Extract the (x, y) coordinate from the center of the cell holding the provided text.  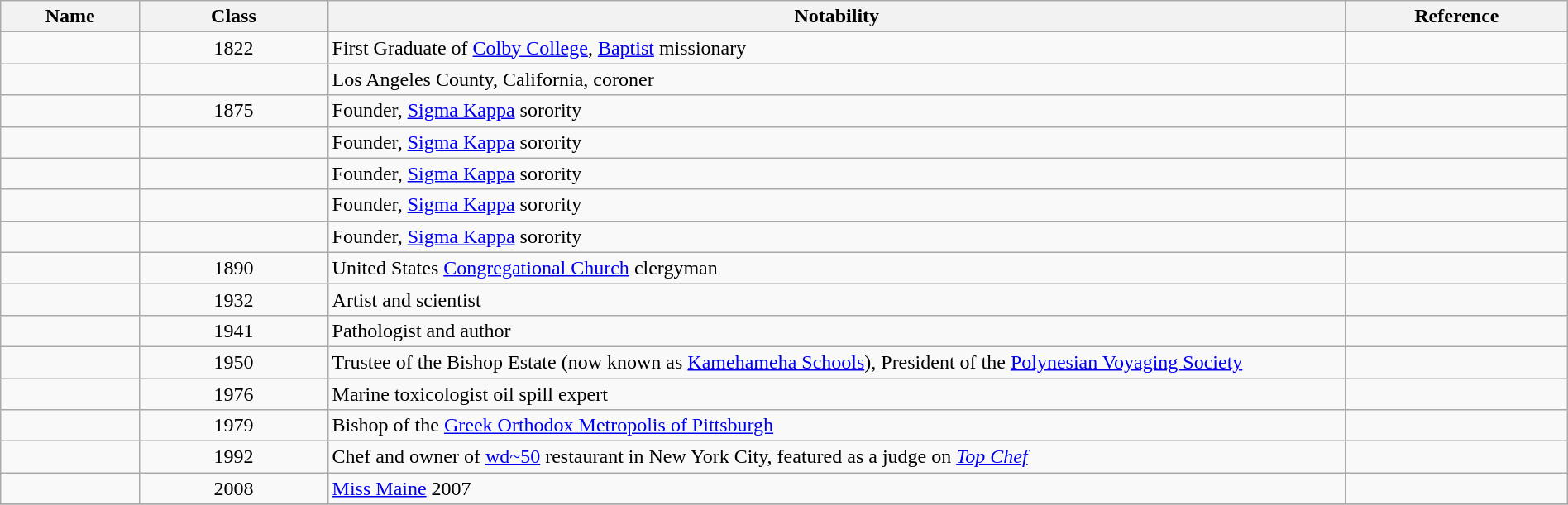
Marine toxicologist oil spill expert (837, 394)
Bishop of the Greek Orthodox Metropolis of Pittsburgh (837, 426)
Trustee of the Bishop Estate (now known as Kamehameha Schools), President of the Polynesian Voyaging Society (837, 362)
Name (70, 17)
Chef and owner of wd~50 restaurant in New York City, featured as a judge on Top Chef (837, 457)
1875 (233, 111)
2008 (233, 488)
1932 (233, 299)
1890 (233, 268)
1976 (233, 394)
Pathologist and author (837, 331)
Class (233, 17)
Miss Maine 2007 (837, 488)
First Graduate of Colby College, Baptist missionary (837, 48)
Los Angeles County, California, coroner (837, 79)
1822 (233, 48)
1992 (233, 457)
1950 (233, 362)
1979 (233, 426)
Reference (1456, 17)
Artist and scientist (837, 299)
Notability (837, 17)
United States Congregational Church clergyman (837, 268)
1941 (233, 331)
